Output the (x, y) coordinate of the center of the cell containing the given text.  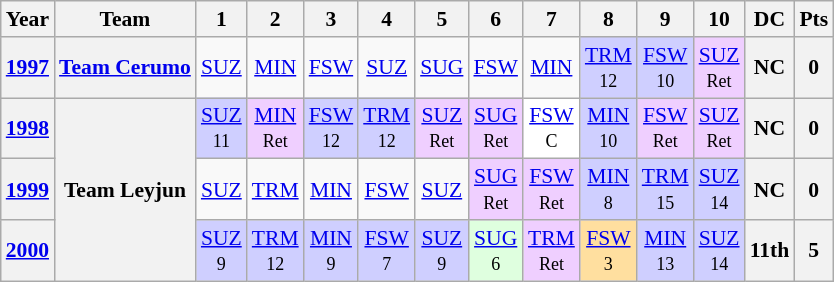
4 (386, 19)
FSW12 (332, 128)
3 (332, 19)
TRM (276, 190)
Year (28, 19)
1 (222, 19)
7 (552, 19)
6 (496, 19)
Pts (814, 19)
FSW7 (386, 250)
10 (720, 19)
11th (770, 250)
1999 (28, 190)
1998 (28, 128)
SUG6 (496, 250)
Team (125, 19)
SUZ11 (222, 128)
MINRet (276, 128)
Team Leyjun (125, 190)
MIN10 (608, 128)
8 (608, 19)
1997 (28, 68)
MIN8 (608, 190)
9 (666, 19)
MIN9 (332, 250)
FSW3 (608, 250)
TRM15 (666, 190)
TRMRet (552, 250)
Team Cerumo (125, 68)
MIN13 (666, 250)
DC (770, 19)
2000 (28, 250)
2 (276, 19)
FSWC (552, 128)
FSW10 (666, 68)
SUG (442, 68)
